Output the (X, Y) coordinate of the center of the cell containing the given text.  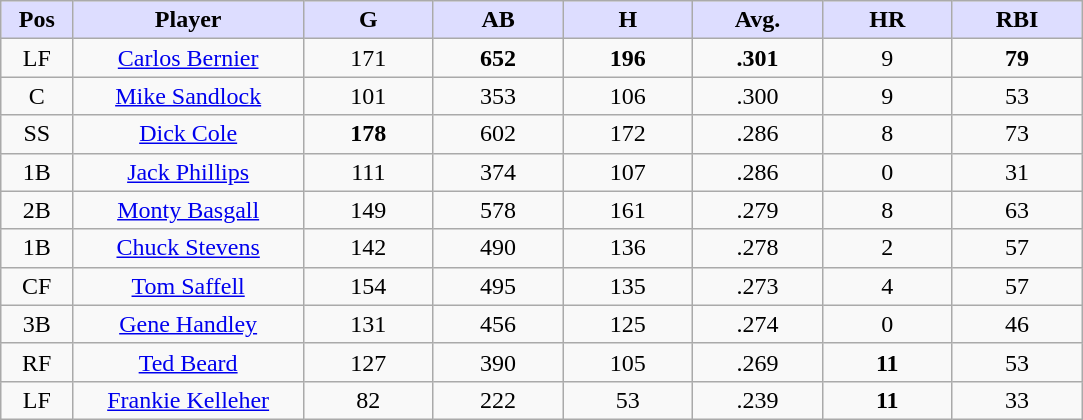
172 (628, 134)
353 (498, 96)
Frankie Kelleher (188, 400)
125 (628, 324)
RF (37, 362)
CF (37, 286)
135 (628, 286)
C (37, 96)
63 (1017, 210)
390 (498, 362)
4 (887, 286)
Ted Beard (188, 362)
602 (498, 134)
Pos (37, 20)
149 (368, 210)
33 (1017, 400)
HR (887, 20)
136 (628, 248)
.239 (758, 400)
171 (368, 58)
.273 (758, 286)
578 (498, 210)
G (368, 20)
131 (368, 324)
.279 (758, 210)
Gene Handley (188, 324)
142 (368, 248)
105 (628, 362)
161 (628, 210)
374 (498, 172)
106 (628, 96)
.274 (758, 324)
H (628, 20)
SS (37, 134)
652 (498, 58)
490 (498, 248)
AB (498, 20)
.300 (758, 96)
495 (498, 286)
Carlos Bernier (188, 58)
2B (37, 210)
222 (498, 400)
196 (628, 58)
178 (368, 134)
79 (1017, 58)
Player (188, 20)
154 (368, 286)
Mike Sandlock (188, 96)
RBI (1017, 20)
Chuck Stevens (188, 248)
Jack Phillips (188, 172)
82 (368, 400)
.301 (758, 58)
Monty Basgall (188, 210)
456 (498, 324)
127 (368, 362)
.269 (758, 362)
2 (887, 248)
Tom Saffell (188, 286)
46 (1017, 324)
Avg. (758, 20)
101 (368, 96)
3B (37, 324)
31 (1017, 172)
.278 (758, 248)
73 (1017, 134)
107 (628, 172)
Dick Cole (188, 134)
111 (368, 172)
